Return (X, Y) of the center of cell containing provided text 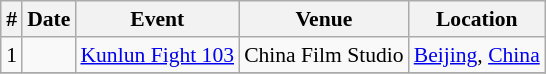
Event (157, 19)
China Film Studio (324, 55)
# (12, 19)
Venue (324, 19)
Date (48, 19)
Location (477, 19)
1 (12, 55)
Kunlun Fight 103 (157, 55)
Beijing, China (477, 55)
